Find where the given text appears and provide that cell's center as (x, y) coordinate. 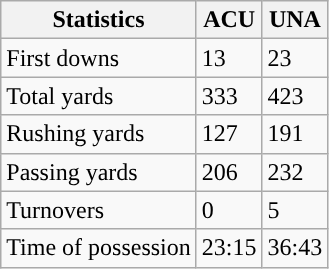
First downs (99, 58)
191 (295, 134)
5 (295, 210)
232 (295, 172)
Rushing yards (99, 134)
13 (229, 58)
127 (229, 134)
23:15 (229, 248)
423 (295, 96)
Statistics (99, 20)
206 (229, 172)
333 (229, 96)
36:43 (295, 248)
Turnovers (99, 210)
23 (295, 58)
0 (229, 210)
UNA (295, 20)
Passing yards (99, 172)
Time of possession (99, 248)
Total yards (99, 96)
ACU (229, 20)
